Capture the cell that displays the provided text and extract its (x, y) central coordinate. 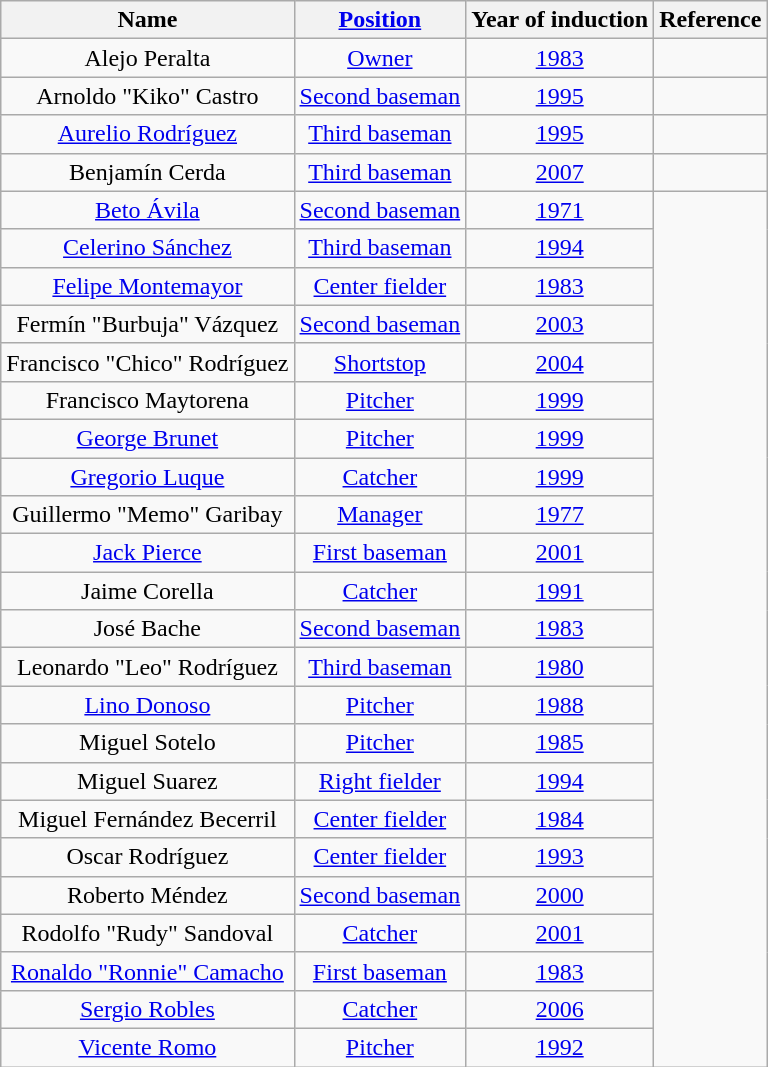
1977 (560, 515)
Sergio Robles (148, 1009)
2003 (560, 324)
Fermín "Burbuja" Vázquez (148, 324)
Shortstop (380, 362)
1980 (560, 667)
Lino Donoso (148, 705)
Year of induction (560, 20)
Celerino Sánchez (148, 248)
Beto Ávila (148, 210)
1971 (560, 210)
Miguel Suarez (148, 781)
2007 (560, 172)
George Brunet (148, 438)
Vicente Romo (148, 1047)
Jaime Corella (148, 591)
Oscar Rodríguez (148, 857)
Francisco Maytorena (148, 400)
Ronaldo "Ronnie" Camacho (148, 971)
Francisco "Chico" Rodríguez (148, 362)
Miguel Sotelo (148, 743)
Felipe Montemayor (148, 286)
Right fielder (380, 781)
Miguel Fernández Becerril (148, 819)
Guillermo "Memo" Garibay (148, 515)
Jack Pierce (148, 553)
Name (148, 20)
Reference (710, 20)
Manager (380, 515)
Arnoldo "Kiko" Castro (148, 96)
2000 (560, 895)
1993 (560, 857)
Rodolfo "Rudy" Sandoval (148, 933)
Gregorio Luque (148, 477)
Leonardo "Leo" Rodríguez (148, 667)
Benjamín Cerda (148, 172)
1988 (560, 705)
1992 (560, 1047)
1984 (560, 819)
2006 (560, 1009)
1991 (560, 591)
2004 (560, 362)
Position (380, 20)
Alejo Peralta (148, 58)
Aurelio Rodríguez (148, 134)
Owner (380, 58)
1985 (560, 743)
José Bache (148, 629)
Roberto Méndez (148, 895)
